For the text-containing cell, return its midpoint in [x, y] coordinate format. 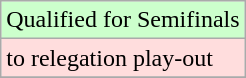
Qualified for Semifinals [123, 20]
to relegation play-out [123, 58]
